Extract the [x, y] coordinate from the center of the cell holding the provided text.  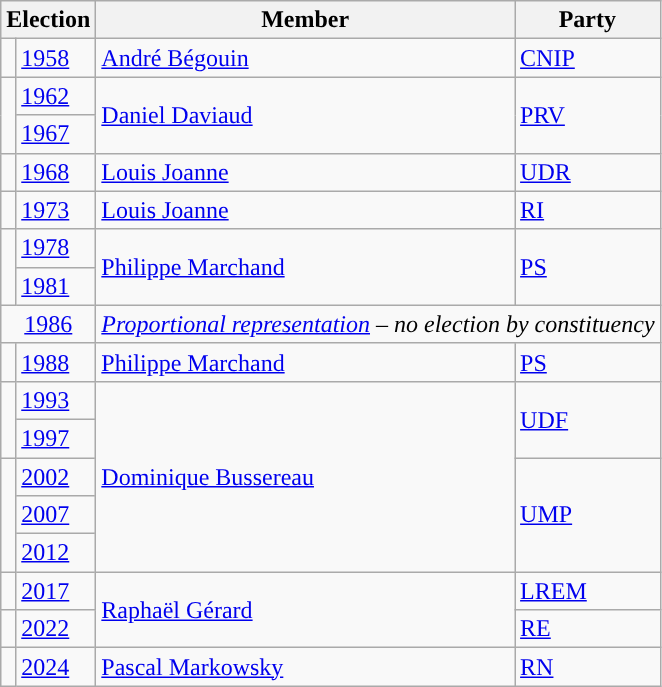
1978 [56, 248]
1997 [56, 438]
Pascal Markowsky [306, 667]
Party [588, 20]
Election [48, 20]
1993 [56, 400]
2024 [56, 667]
Member [306, 20]
1958 [56, 58]
RE [588, 629]
1968 [56, 172]
PRV [588, 115]
RN [588, 667]
1967 [56, 134]
RI [588, 210]
André Bégouin [306, 58]
CNIP [588, 58]
UMP [588, 515]
UDF [588, 419]
2007 [56, 515]
Proportional representation – no election by constituency [378, 324]
LREM [588, 591]
2002 [56, 477]
UDR [588, 172]
1973 [56, 210]
Daniel Daviaud [306, 115]
1981 [56, 286]
1962 [56, 96]
2017 [56, 591]
Raphaël Gérard [306, 610]
Dominique Bussereau [306, 476]
1986 [48, 324]
1988 [56, 362]
2012 [56, 553]
2022 [56, 629]
